Provide the [x, y] coordinate of the cell's center where the given text is located.  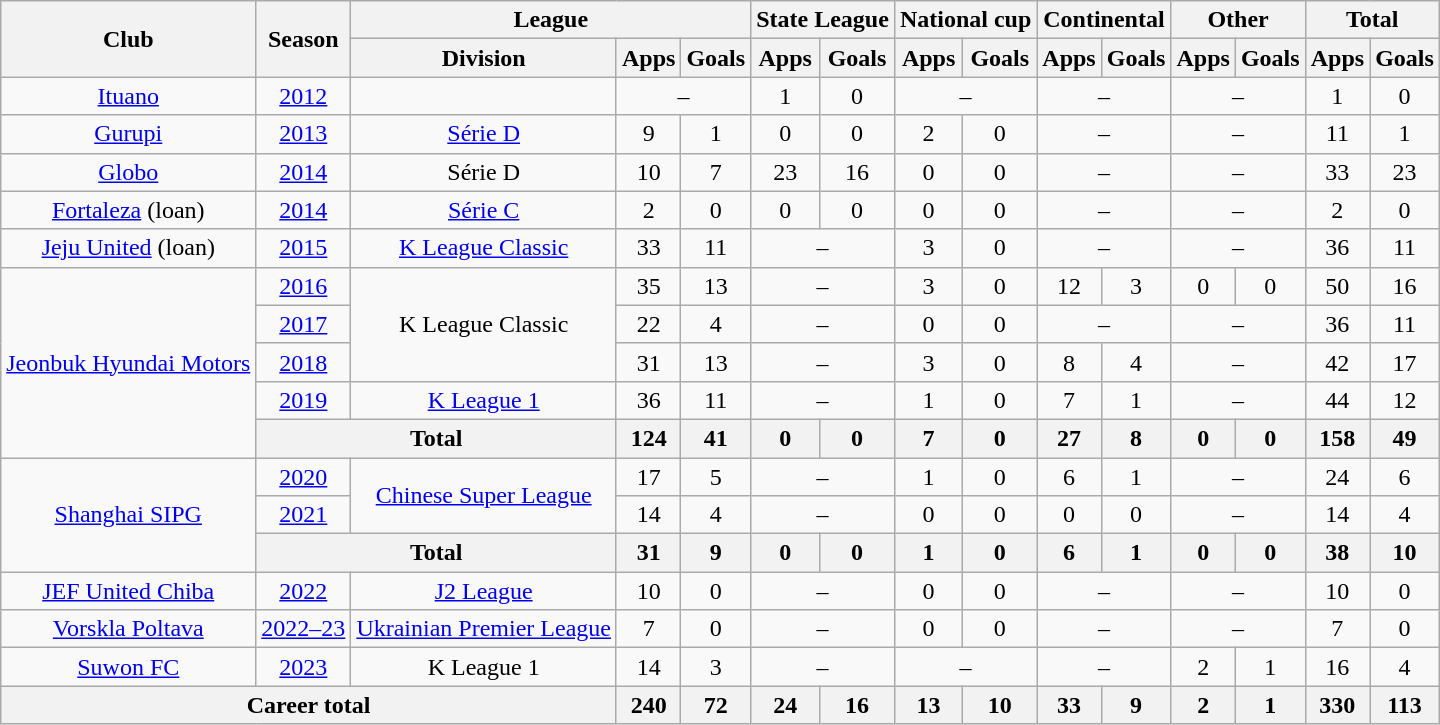
2013 [304, 134]
158 [1337, 438]
5 [716, 477]
50 [1337, 286]
38 [1337, 553]
Season [304, 39]
Vorskla Poltava [128, 629]
42 [1337, 362]
2019 [304, 400]
113 [1405, 705]
49 [1405, 438]
330 [1337, 705]
2018 [304, 362]
22 [648, 324]
2022 [304, 591]
JEF United Chiba [128, 591]
Continental [1104, 20]
Gurupi [128, 134]
Club [128, 39]
Suwon FC [128, 667]
2023 [304, 667]
Jeju United (loan) [128, 248]
41 [716, 438]
2012 [304, 96]
Jeonbuk Hyundai Motors [128, 362]
League [551, 20]
Division [484, 58]
2015 [304, 248]
National cup [965, 20]
2022–23 [304, 629]
35 [648, 286]
2020 [304, 477]
Ukrainian Premier League [484, 629]
Shanghai SIPG [128, 515]
44 [1337, 400]
Globo [128, 172]
Fortaleza (loan) [128, 210]
2017 [304, 324]
J2 League [484, 591]
Série C [484, 210]
2016 [304, 286]
2021 [304, 515]
124 [648, 438]
240 [648, 705]
State League [823, 20]
Other [1238, 20]
72 [716, 705]
Chinese Super League [484, 496]
Career total [309, 705]
Ituano [128, 96]
27 [1069, 438]
